Return the (x, y) coordinate for the center point of the cell that contains the specified text.  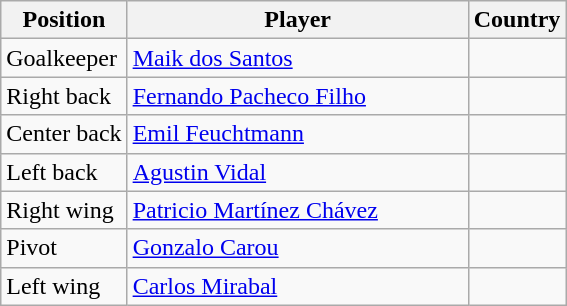
Gonzalo Carou (298, 248)
Agustin Vidal (298, 172)
Left back (64, 172)
Maik dos Santos (298, 58)
Carlos Mirabal (298, 286)
Emil Feuchtmann (298, 134)
Goalkeeper (64, 58)
Player (298, 20)
Position (64, 20)
Left wing (64, 286)
Right wing (64, 210)
Right back (64, 96)
Patricio Martínez Chávez (298, 210)
Pivot (64, 248)
Country (517, 20)
Center back (64, 134)
Fernando Pacheco Filho (298, 96)
